For the text-containing cell, return its midpoint in [x, y] coordinate format. 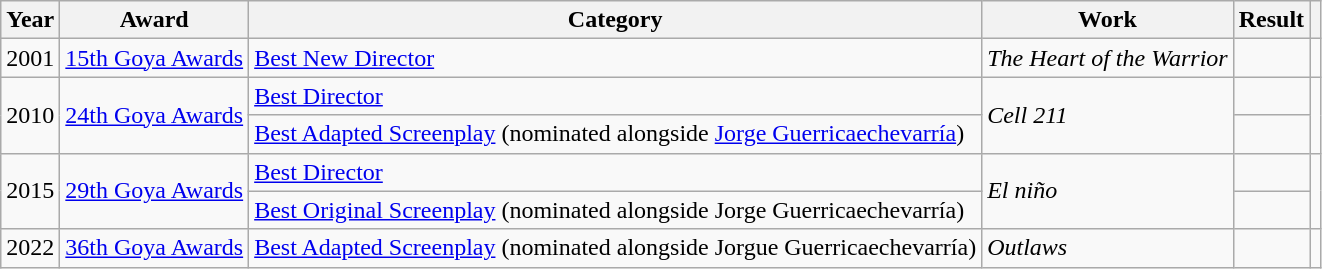
Best Adapted Screenplay (nominated alongside Jorge Guerricaechevarría) [616, 134]
15th Goya Awards [154, 58]
Best Original Screenplay (nominated alongside Jorge Guerricaechevarría) [616, 210]
2001 [30, 58]
Cell 211 [1108, 115]
36th Goya Awards [154, 248]
El niño [1108, 191]
Best Adapted Screenplay (nominated alongside Jorgue Guerricaechevarría) [616, 248]
Best New Director [616, 58]
Award [154, 20]
29th Goya Awards [154, 191]
24th Goya Awards [154, 115]
2015 [30, 191]
Year [30, 20]
2022 [30, 248]
The Heart of the Warrior [1108, 58]
Outlaws [1108, 248]
Result [1271, 20]
Category [616, 20]
2010 [30, 115]
Work [1108, 20]
